Capture the cell that displays the provided text and extract its [x, y] central coordinate. 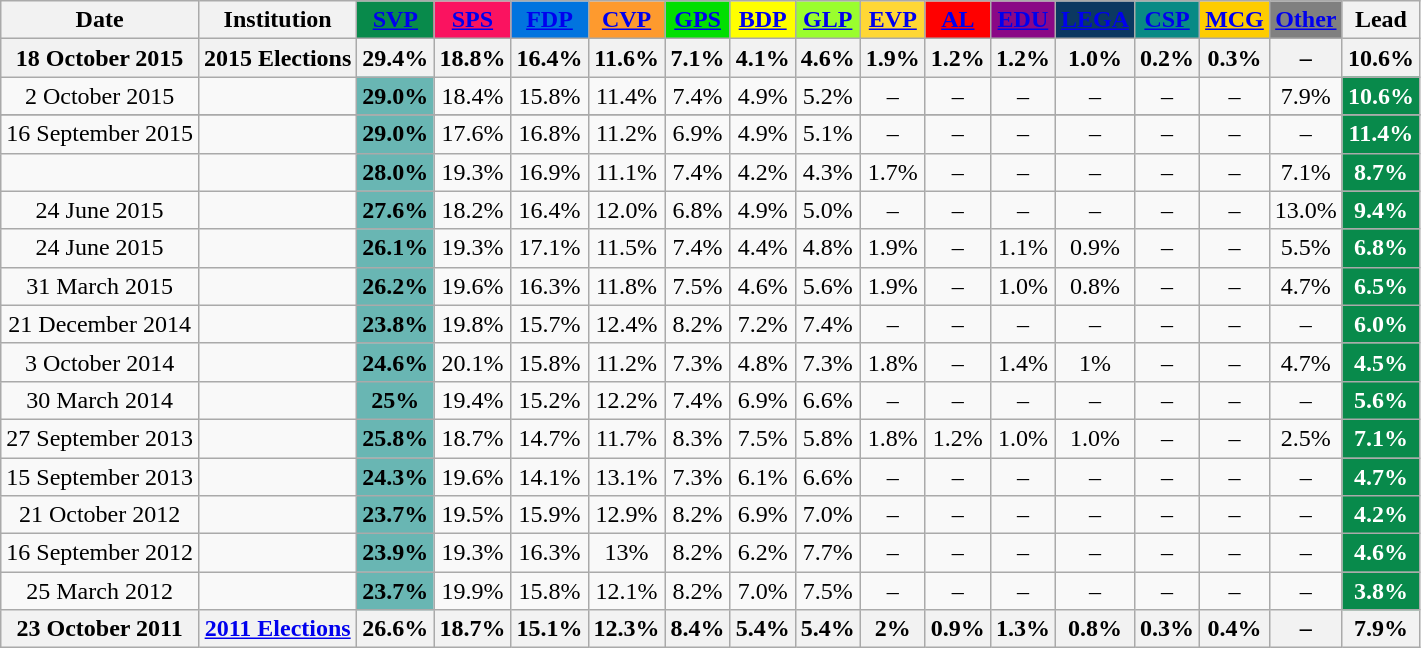
SPS [472, 20]
25 March 2012 [100, 591]
Lead [1380, 20]
19.8% [472, 324]
Date [100, 20]
0.4% [1235, 629]
2.5% [1306, 438]
8.4% [698, 629]
6.2% [762, 553]
17.6% [472, 134]
20.1% [472, 362]
21 December 2014 [100, 324]
11.6% [626, 58]
MCG [1235, 20]
5.5% [1306, 248]
5.1% [828, 134]
9.4% [1380, 210]
11.8% [626, 286]
Other [1306, 20]
26.2% [396, 286]
30 March 2014 [100, 400]
EDU [1022, 20]
13.0% [1306, 210]
12.0% [626, 210]
18.2% [472, 210]
LEGA [1094, 20]
5.8% [828, 438]
15.7% [550, 324]
15 September 2013 [100, 477]
14.1% [550, 477]
27.6% [396, 210]
1.4% [1022, 362]
12.2% [626, 400]
26.1% [396, 248]
1.3% [1022, 629]
5.0% [828, 210]
8.7% [1380, 172]
5.2% [828, 96]
16 September 2015 [100, 134]
1.1% [1022, 248]
25.8% [396, 438]
26.6% [396, 629]
28.0% [396, 172]
14.7% [550, 438]
18 October 2015 [100, 58]
EVP [892, 20]
19.5% [472, 515]
24.3% [396, 477]
25% [396, 400]
18.4% [472, 96]
11.7% [626, 438]
FDP [550, 20]
15.9% [550, 515]
7.2% [762, 324]
18.8% [472, 58]
6.0% [1380, 324]
2015 Elections [277, 58]
13% [626, 553]
GLP [828, 20]
2011 Elections [277, 629]
16.8% [550, 134]
6.1% [762, 477]
2% [892, 629]
24.6% [396, 362]
0.2% [1168, 58]
12.1% [626, 591]
21 October 2012 [100, 515]
4.4% [762, 248]
1.7% [892, 172]
23 October 2011 [100, 629]
27 September 2013 [100, 438]
17.1% [550, 248]
3 October 2014 [100, 362]
11.5% [626, 248]
13.1% [626, 477]
16 September 2012 [100, 553]
12.4% [626, 324]
Institution [277, 20]
31 March 2015 [100, 286]
6.5% [1380, 286]
4.1% [762, 58]
16.9% [550, 172]
15.1% [550, 629]
GPS [698, 20]
3.8% [1380, 591]
19.9% [472, 591]
SVP [396, 20]
23.9% [396, 553]
2 October 2015 [100, 96]
AL [958, 20]
7.7% [828, 553]
12.9% [626, 515]
15.2% [550, 400]
29.4% [396, 58]
11.1% [626, 172]
19.4% [472, 400]
CSP [1168, 20]
4.3% [828, 172]
4.5% [1380, 362]
1% [1094, 362]
8.3% [698, 438]
23.8% [396, 324]
12.3% [626, 629]
CVP [626, 20]
BDP [762, 20]
